Determine the [x, y] coordinate at the center of the cell enclosing the given text.  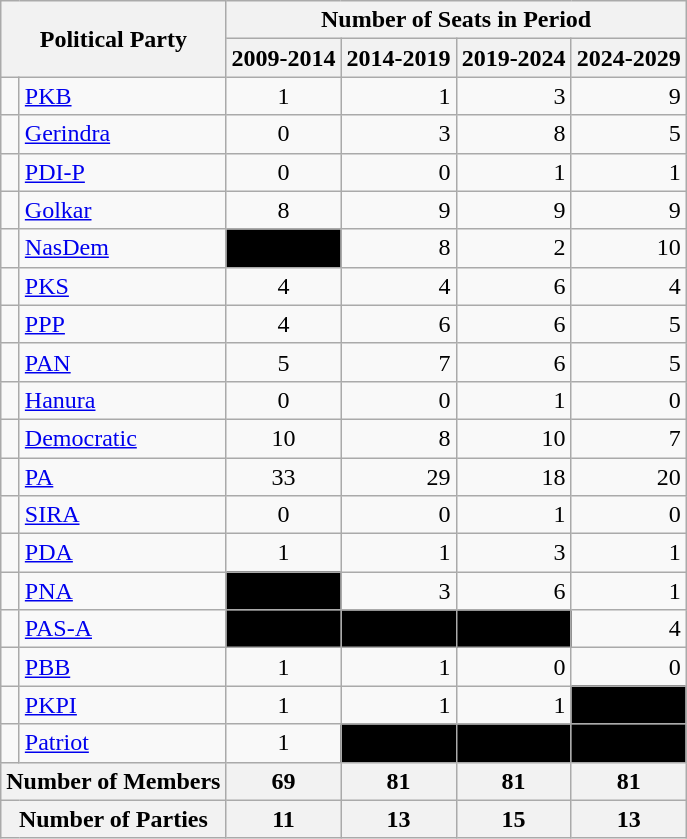
29 [398, 477]
PKB [122, 96]
Number of Members [114, 781]
Gerindra [122, 134]
PAN [122, 362]
PBB [122, 667]
Democratic [122, 438]
NasDem [122, 248]
PA [122, 477]
PKPI [122, 705]
PDI-P [122, 172]
2 [514, 248]
2014-2019 [398, 58]
Hanura [122, 400]
2009-2014 [284, 58]
18 [514, 477]
15 [514, 819]
SIRA [122, 515]
2024-2029 [628, 58]
Golkar [122, 210]
69 [284, 781]
Political Party [114, 39]
2019-2024 [514, 58]
PNA [122, 591]
33 [284, 477]
Number of Seats in Period [456, 20]
Patriot [122, 743]
PDA [122, 553]
Number of Parties [114, 819]
PKS [122, 286]
11 [284, 819]
20 [628, 477]
PPP [122, 324]
PAS-A [122, 629]
